Provide the [x, y] coordinate of the cell's center where the given text is located.  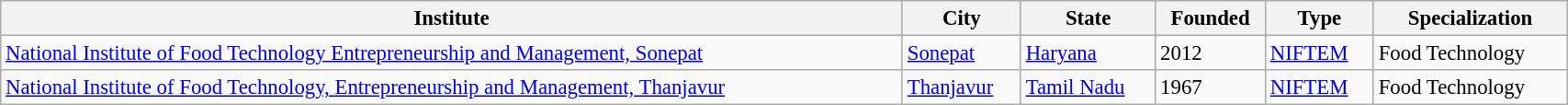
Thanjavur [961, 87]
City [961, 18]
Institute [452, 18]
National Institute of Food Technology Entrepreneurship and Management, Sonepat [452, 53]
National Institute of Food Technology, Entrepreneurship and Management, Thanjavur [452, 87]
Haryana [1088, 53]
State [1088, 18]
Sonepat [961, 53]
Specialization [1470, 18]
1967 [1211, 87]
Tamil Nadu [1088, 87]
Founded [1211, 18]
Type [1319, 18]
2012 [1211, 53]
